Return [x, y] of the center of cell containing provided text 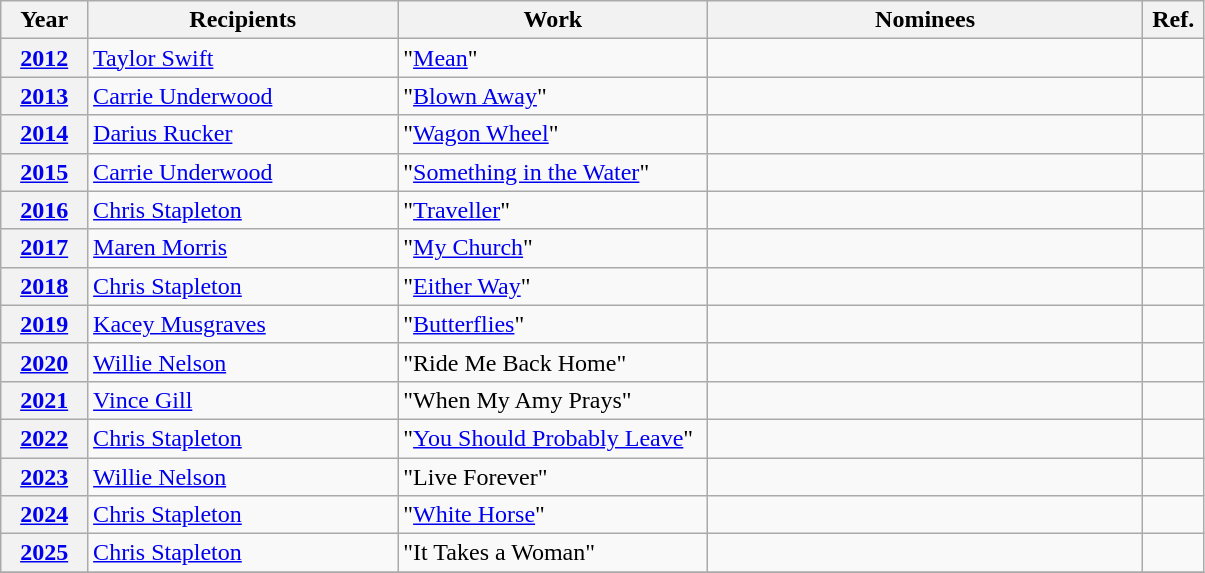
2012 [44, 58]
"Traveller" [553, 210]
"White Horse" [553, 515]
2023 [44, 477]
Maren Morris [243, 248]
"Wagon Wheel" [553, 134]
Kacey Musgraves [243, 324]
"Ride Me Back Home" [553, 362]
2020 [44, 362]
"Either Way" [553, 286]
"Live Forever" [553, 477]
Ref. [1173, 20]
"It Takes a Woman" [553, 553]
2014 [44, 134]
2024 [44, 515]
"When My Amy Prays" [553, 400]
2018 [44, 286]
Taylor Swift [243, 58]
Year [44, 20]
2021 [44, 400]
Darius Rucker [243, 134]
2017 [44, 248]
Nominees [925, 20]
2022 [44, 438]
2015 [44, 172]
2025 [44, 553]
2019 [44, 324]
"You Should Probably Leave" [553, 438]
"Something in the Water" [553, 172]
Work [553, 20]
"Blown Away" [553, 96]
Vince Gill [243, 400]
2016 [44, 210]
"My Church" [553, 248]
"Mean" [553, 58]
Recipients [243, 20]
"Butterflies" [553, 324]
2013 [44, 96]
